Identify which cell holds the provided text, then report its (x, y) central coordinate. 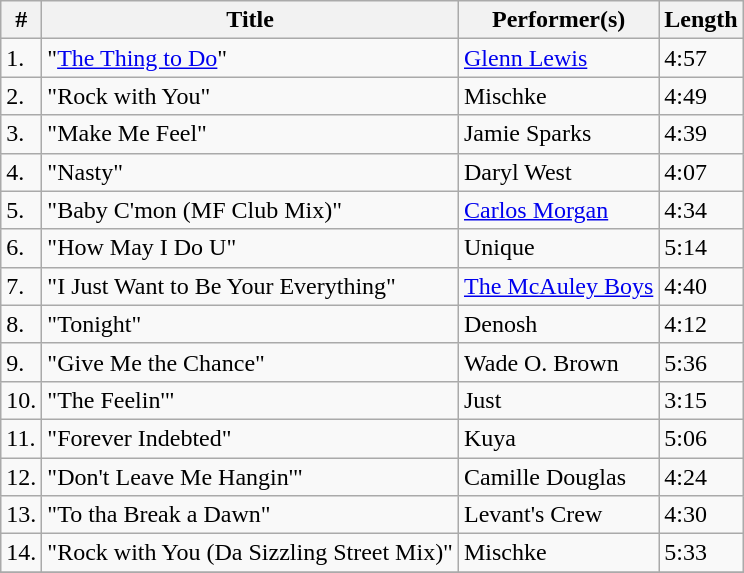
4:39 (701, 134)
3. (22, 134)
5. (22, 210)
Camille Douglas (558, 477)
4:34 (701, 210)
11. (22, 438)
13. (22, 515)
"Make Me Feel" (250, 134)
"I Just Want to Be Your Everything" (250, 286)
Title (250, 20)
"Baby C'mon (MF Club Mix)" (250, 210)
3:15 (701, 400)
4:30 (701, 515)
Levant's Crew (558, 515)
12. (22, 477)
4:49 (701, 96)
4:07 (701, 172)
4:24 (701, 477)
14. (22, 553)
Glenn Lewis (558, 58)
# (22, 20)
"Rock with You (Da Sizzling Street Mix)" (250, 553)
"Forever Indebted" (250, 438)
9. (22, 362)
"How May I Do U" (250, 248)
"The Thing to Do" (250, 58)
Wade O. Brown (558, 362)
"Nasty" (250, 172)
"The Feelin'" (250, 400)
4:40 (701, 286)
10. (22, 400)
8. (22, 324)
"Give Me the Chance" (250, 362)
5:33 (701, 553)
Carlos Morgan (558, 210)
"Don't Leave Me Hangin'" (250, 477)
"Rock with You" (250, 96)
Length (701, 20)
6. (22, 248)
1. (22, 58)
7. (22, 286)
5:36 (701, 362)
"To tha Break a Dawn" (250, 515)
4:12 (701, 324)
Performer(s) (558, 20)
"Tonight" (250, 324)
2. (22, 96)
5:14 (701, 248)
Jamie Sparks (558, 134)
Denosh (558, 324)
Just (558, 400)
4. (22, 172)
The McAuley Boys (558, 286)
5:06 (701, 438)
Daryl West (558, 172)
4:57 (701, 58)
Unique (558, 248)
Kuya (558, 438)
